Pinpoint the cell where the given text exists, returning its [X, Y] midpoint coordinate. 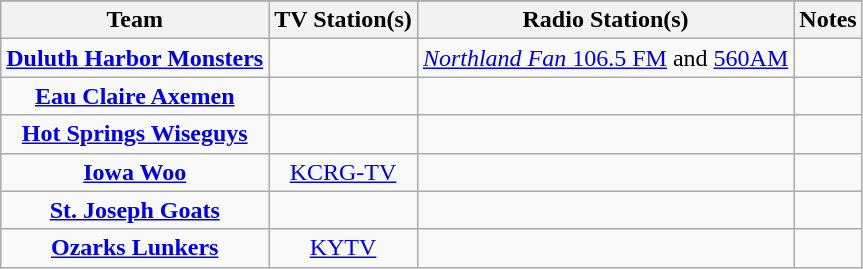
Iowa Woo [135, 172]
St. Joseph Goats [135, 210]
Team [135, 20]
Notes [828, 20]
Eau Claire Axemen [135, 96]
Ozarks Lunkers [135, 248]
TV Station(s) [344, 20]
Radio Station(s) [605, 20]
KYTV [344, 248]
KCRG-TV [344, 172]
Duluth Harbor Monsters [135, 58]
Northland Fan 106.5 FM and 560AM [605, 58]
Hot Springs Wiseguys [135, 134]
